Locate the cell with the specified text and output its [x, y] center coordinate. 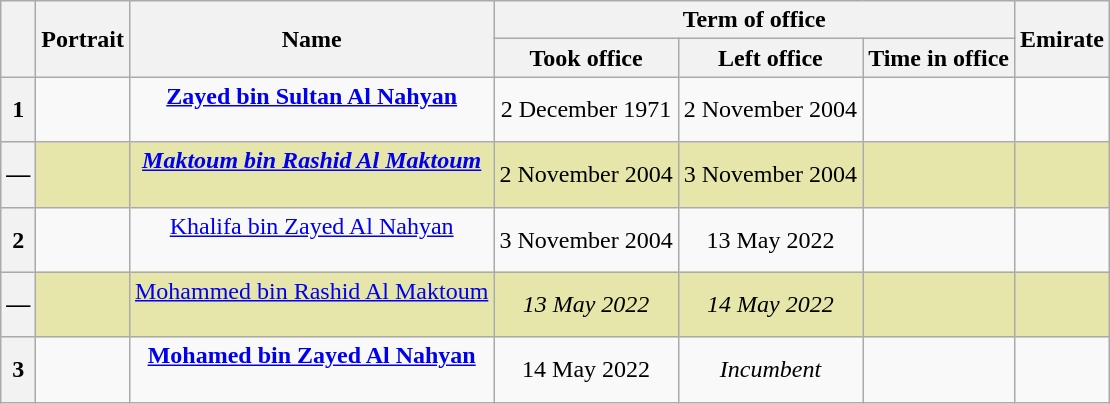
Term of office [754, 20]
Mohammed bin Rashid Al Maktoum [311, 304]
1 [18, 110]
Maktoum bin Rashid Al Maktoum [311, 174]
Zayed bin Sultan Al Nahyan [311, 110]
Time in office [939, 58]
Portrait [83, 39]
Took office [586, 58]
Khalifa bin Zayed Al Nahyan [311, 240]
Mohamed bin Zayed Al Nahyan [311, 370]
Emirate [1062, 39]
2 December 1971 [586, 110]
Name [311, 39]
2 [18, 240]
Incumbent [770, 370]
Left office [770, 58]
3 [18, 370]
